Identify which cell holds the provided text, then report its [x, y] central coordinate. 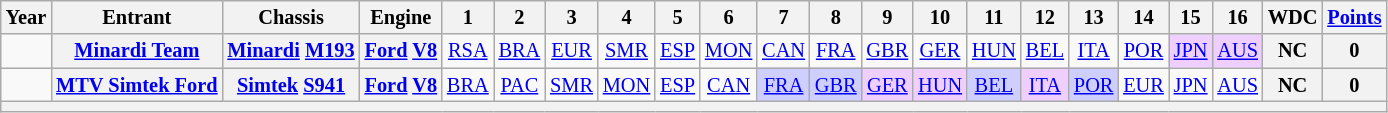
16 [1237, 17]
MTV Simtek Ford [136, 85]
Points [1354, 17]
12 [1045, 17]
Minardi M193 [290, 51]
Year [26, 17]
Chassis [290, 17]
Simtek S941 [290, 85]
RSA [468, 51]
8 [836, 17]
Entrant [136, 17]
9 [888, 17]
15 [1191, 17]
11 [994, 17]
7 [784, 17]
6 [728, 17]
2 [520, 17]
10 [940, 17]
13 [1094, 17]
4 [626, 17]
PAC [520, 85]
3 [572, 17]
Minardi Team [136, 51]
WDC [1293, 17]
1 [468, 17]
14 [1143, 17]
5 [678, 17]
Engine [401, 17]
